Return (X, Y) of the center of cell containing provided text 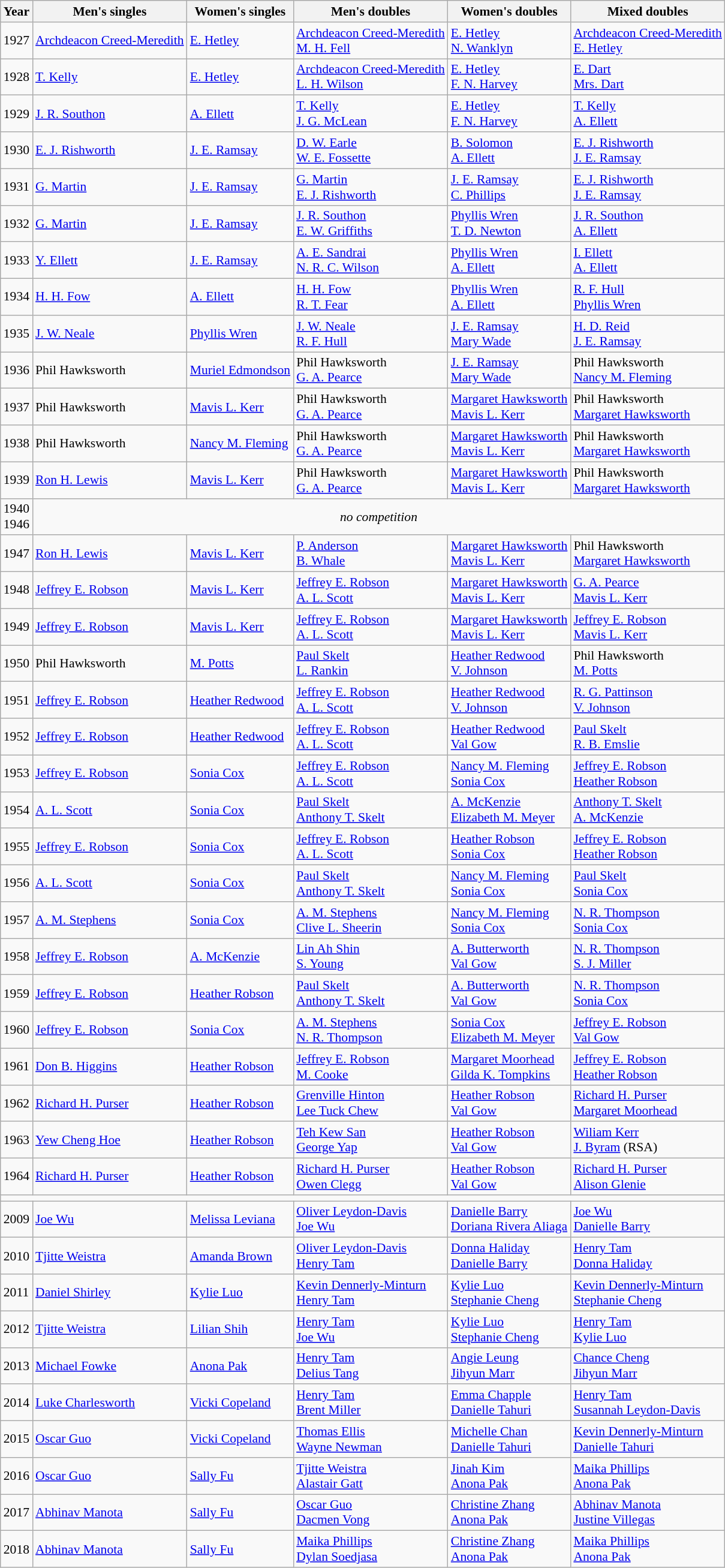
1961 (17, 1066)
Henry TamKylie Luo (648, 1329)
T. Kelly (110, 77)
Paul Skelt Sonia Cox (648, 884)
Tjitte WeistraAlastair Gatt (371, 1476)
2013 (17, 1366)
Women's doubles (510, 11)
1933 (17, 260)
1930 (17, 150)
Michelle ChanDanielle Tahuri (510, 1439)
Phil Hawksworth M. Potts (648, 663)
Henry Tam Donna Haliday (648, 1256)
Luke Charlesworth (110, 1403)
Joe Wu (110, 1220)
Jeffrey E. Robson Val Gow (648, 1030)
Nancy M. Fleming (240, 444)
Henry TamDelius Tang (371, 1366)
E. Hetley N. Wanklyn (510, 41)
Donna Haliday Danielle Barry (510, 1256)
Henry TamJoe Wu (371, 1329)
1963 (17, 1140)
2017 (17, 1512)
1948 (17, 590)
Mixed doubles (648, 11)
R. G. Pattinson V. Johnson (648, 700)
E. J. Rishworth (110, 150)
Kevin Dennerly-Minturn Stephanie Cheng (648, 1293)
Archdeacon Creed-Meredith L. H. Wilson (371, 77)
A. M. Stephens N. R. Thompson (371, 1030)
Grenville Hinton Lee Tuck Chew (371, 1103)
2010 (17, 1256)
Paul Skelt R. B. Emslie (648, 736)
Archdeacon Creed-Meredith M. H. Fell (371, 41)
Women's singles (240, 11)
1949 (17, 627)
1932 (17, 223)
Richard H. Purser Margaret Moorhead (648, 1103)
1934 (17, 297)
Wiliam Kerr J. Byram (RSA) (648, 1140)
G. Martin E. J. Rishworth (371, 187)
Men's doubles (371, 11)
I. Ellett A. Ellett (648, 260)
Michael Fowke (110, 1366)
1951 (17, 700)
1950 (17, 663)
A. McKenzie Elizabeth M. Meyer (510, 809)
2012 (17, 1329)
Muriel Edmondson (240, 371)
M. Potts (240, 663)
1953 (17, 774)
Margaret Moorhead Gilda K. Tompkins (510, 1066)
A. E. Sandrai N. R. C. Wilson (371, 260)
Teh Kew San George Yap (371, 1140)
Kevin Dennerly-Minturn Danielle Tahuri (648, 1439)
Oliver Leydon-DavisHenry Tam (371, 1256)
1947 (17, 554)
Kevin Dennerly-MinturnHenry Tam (371, 1293)
Oliver Leydon-Davis Joe Wu (371, 1220)
Don B. Higgins (110, 1066)
Archdeacon Creed-Meredith (110, 41)
Chance ChengJihyun Marr (648, 1366)
1939 (17, 480)
2014 (17, 1403)
Heather Redwood Val Gow (510, 736)
1935 (17, 333)
Emma ChappleDanielle Tahuri (510, 1403)
A. M. Stephens (110, 920)
Melissa Leviana (240, 1220)
J. E. Ramsay C. Phillips (510, 187)
1959 (17, 993)
Kylie Luo (240, 1293)
A. M. Stephens Clive L. Sheerin (371, 920)
Thomas EllisWayne Newman (371, 1439)
1929 (17, 114)
2018 (17, 1549)
1928 (17, 77)
no competition (379, 517)
1956 (17, 884)
J. R. Southon E. W. Griffiths (371, 223)
H. D. Reid J. E. Ramsay (648, 333)
Abhinav Manota Justine Villegas (648, 1512)
2015 (17, 1439)
1964 (17, 1176)
1954 (17, 809)
2009 (17, 1220)
Henry TamBrent Miller (371, 1403)
A. McKenzie (240, 957)
H. H. Fow (110, 297)
E. Dart Mrs. Dart (648, 77)
Jinah KimAnona Pak (510, 1476)
Maika PhillipsDylan Soedjasa (371, 1549)
1931 (17, 187)
Richard H. Purser Owen Clegg (371, 1176)
Oscar GuoDacmen Vong (371, 1512)
Phyllis Wren (240, 333)
Anthony T. Skelt A. McKenzie (648, 809)
Daniel Shirley (110, 1293)
2011 (17, 1293)
Y. Ellett (110, 260)
1940 1946 (17, 517)
1960 (17, 1030)
H. H. Fow R. T. Fear (371, 297)
J. R. Southon A. Ellett (648, 223)
B. Solomon A. Ellett (510, 150)
Phyllis Wren T. D. Newton (510, 223)
J. W. Neale R. F. Hull (371, 333)
Danielle Barry Doriana Rivera Aliaga (510, 1220)
Archdeacon Creed-Meredith E. Hetley (648, 41)
Sonia Cox Elizabeth M. Meyer (510, 1030)
1936 (17, 371)
Henry TamSusannah Leydon-Davis (648, 1403)
Angie LeungJihyun Marr (510, 1366)
Paul Skelt L. Rankin (371, 663)
Joe Wu Danielle Barry (648, 1220)
1957 (17, 920)
1952 (17, 736)
1937 (17, 407)
T. Kelly A. Ellett (648, 114)
1955 (17, 847)
J. R. Southon (110, 114)
Jeffrey E. Robson M. Cooke (371, 1066)
Richard H. Purser Alison Glenie (648, 1176)
Men's singles (110, 11)
Year (17, 11)
1927 (17, 41)
G. A. Pearce Mavis L. Kerr (648, 590)
T. Kelly J. G. McLean (371, 114)
R. F. Hull Phyllis Wren (648, 297)
1962 (17, 1103)
P. Anderson B. Whale (371, 554)
1938 (17, 444)
Jeffrey E. Robson Mavis L. Kerr (648, 627)
Phil Hawksworth Nancy M. Fleming (648, 371)
2016 (17, 1476)
Lin Ah Shin S. Young (371, 957)
1958 (17, 957)
N. R. Thompson S. J. Miller (648, 957)
Amanda Brown (240, 1256)
J. W. Neale (110, 333)
Yew Cheng Hoe (110, 1140)
Anona Pak (240, 1366)
D. W. Earle W. E. Fossette (371, 150)
Heather Robson Sonia Cox (510, 847)
Lilian Shih (240, 1329)
